Search for the cell housing the specified text and yield its [x, y] center coordinate. 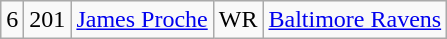
James Proche [142, 20]
201 [48, 20]
6 [12, 20]
WR [238, 20]
Baltimore Ravens [355, 20]
